Scan for the cell matching the given text and deliver its (X, Y) coordinate at center. 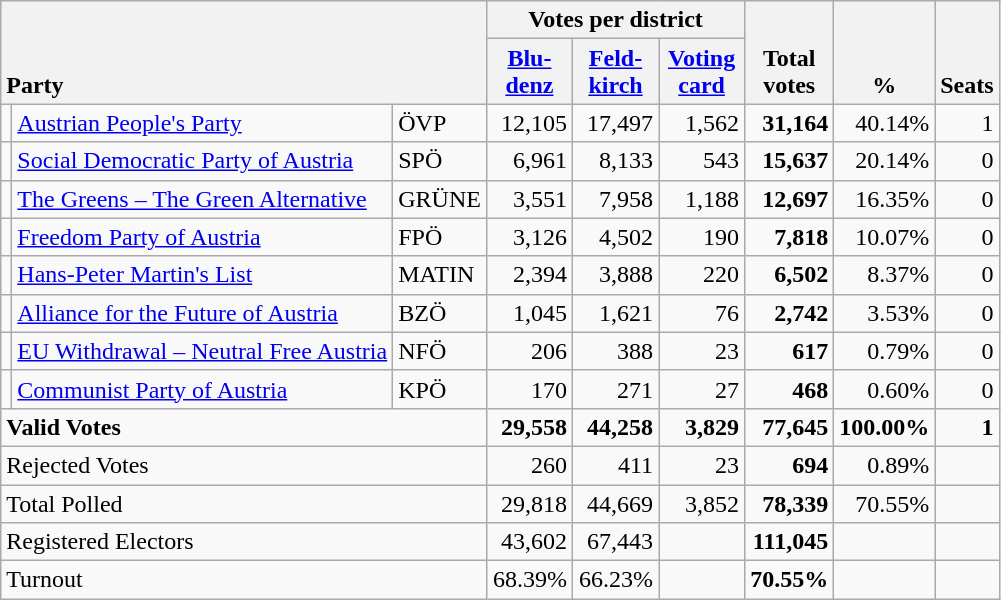
44,669 (615, 503)
29,558 (529, 427)
Blu-denz (529, 72)
KPÖ (440, 389)
BZÖ (440, 313)
ÖVP (440, 123)
Totalvotes (790, 52)
Party (244, 52)
100.00% (884, 427)
43,602 (529, 542)
NFÖ (440, 351)
111,045 (790, 542)
3,888 (615, 275)
3,829 (702, 427)
27 (702, 389)
8,133 (615, 161)
260 (529, 465)
Communist Party of Austria (202, 389)
411 (615, 465)
12,105 (529, 123)
10.07% (884, 237)
0.89% (884, 465)
20.14% (884, 161)
170 (529, 389)
0.60% (884, 389)
617 (790, 351)
Votes per district (615, 20)
543 (702, 161)
SPÖ (440, 161)
Votingcard (702, 72)
206 (529, 351)
Feld-kirch (615, 72)
1,188 (702, 199)
3,126 (529, 237)
Alliance for the Future of Austria (202, 313)
388 (615, 351)
15,637 (790, 161)
29,818 (529, 503)
MATIN (440, 275)
220 (702, 275)
44,258 (615, 427)
31,164 (790, 123)
Registered Electors (244, 542)
7,958 (615, 199)
Total Polled (244, 503)
EU Withdrawal – Neutral Free Austria (202, 351)
17,497 (615, 123)
3,551 (529, 199)
GRÜNE (440, 199)
6,502 (790, 275)
Freedom Party of Austria (202, 237)
271 (615, 389)
1,621 (615, 313)
40.14% (884, 123)
76 (702, 313)
77,645 (790, 427)
Austrian People's Party (202, 123)
468 (790, 389)
3,852 (702, 503)
67,443 (615, 542)
68.39% (529, 580)
8.37% (884, 275)
% (884, 52)
6,961 (529, 161)
0.79% (884, 351)
3.53% (884, 313)
190 (702, 237)
The Greens – The Green Alternative (202, 199)
78,339 (790, 503)
694 (790, 465)
4,502 (615, 237)
Rejected Votes (244, 465)
1,045 (529, 313)
Hans-Peter Martin's List (202, 275)
FPÖ (440, 237)
2,742 (790, 313)
7,818 (790, 237)
Turnout (244, 580)
1,562 (702, 123)
Valid Votes (244, 427)
16.35% (884, 199)
Seats (967, 52)
66.23% (615, 580)
12,697 (790, 199)
2,394 (529, 275)
Social Democratic Party of Austria (202, 161)
